Capture the cell that displays the provided text and extract its [X, Y] central coordinate. 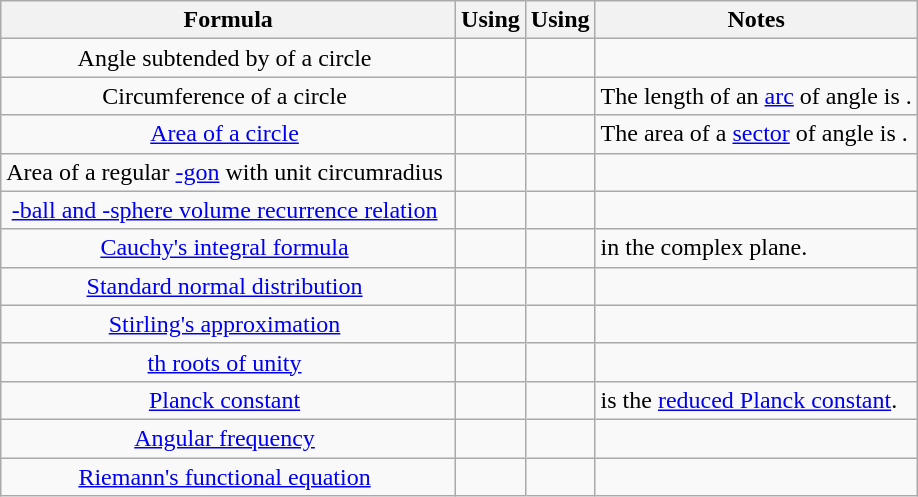
-ball and -sphere volume recurrence relation [228, 210]
The length of an arc of angle is . [756, 96]
in the complex plane. [756, 248]
Planck constant [228, 400]
th roots of unity [228, 362]
Area of a regular -gon with unit circumradius [228, 172]
Angular frequency [228, 438]
Circumference of a circle [228, 96]
Stirling's approximation [228, 324]
is the reduced Planck constant. [756, 400]
Formula [228, 20]
Area of a circle [228, 134]
Angle subtended by of a circle [228, 58]
The area of a sector of angle is . [756, 134]
Notes [756, 20]
Cauchy's integral formula [228, 248]
Riemann's functional equation [228, 477]
Standard normal distribution [228, 286]
